Search for the cell housing the specified text and yield its [x, y] center coordinate. 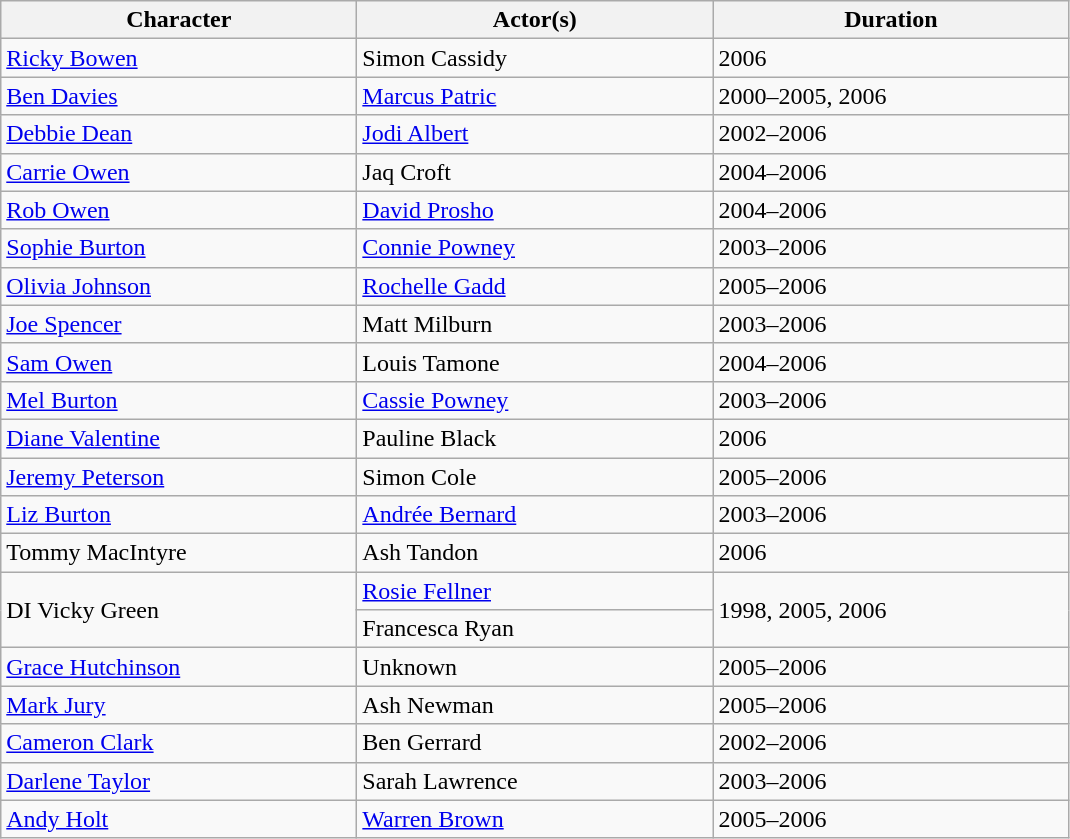
Cassie Powney [535, 400]
Rosie Fellner [535, 591]
Duration [891, 20]
Carrie Owen [179, 172]
Tommy MacIntyre [179, 553]
Olivia Johnson [179, 286]
Louis Tamone [535, 362]
Mel Burton [179, 400]
Joe Spencer [179, 324]
Andrée Bernard [535, 515]
Jaq Croft [535, 172]
Sarah Lawrence [535, 781]
Connie Powney [535, 248]
Ash Newman [535, 705]
Unknown [535, 667]
Simon Cole [535, 477]
Sam Owen [179, 362]
Ben Davies [179, 96]
Matt Milburn [535, 324]
Actor(s) [535, 20]
Ash Tandon [535, 553]
Jodi Albert [535, 134]
1998, 2005, 2006 [891, 610]
DI Vicky Green [179, 610]
Francesca Ryan [535, 629]
Sophie Burton [179, 248]
Mark Jury [179, 705]
Liz Burton [179, 515]
Ricky Bowen [179, 58]
Rob Owen [179, 210]
Marcus Patric [535, 96]
Character [179, 20]
Simon Cassidy [535, 58]
Grace Hutchinson [179, 667]
Ben Gerrard [535, 743]
Andy Holt [179, 819]
2000–2005, 2006 [891, 96]
Debbie Dean [179, 134]
Diane Valentine [179, 438]
Cameron Clark [179, 743]
Jeremy Peterson [179, 477]
David Prosho [535, 210]
Rochelle Gadd [535, 286]
Darlene Taylor [179, 781]
Warren Brown [535, 819]
Pauline Black [535, 438]
